Provide the (X, Y) coordinate of the cell's center where the given text is located.  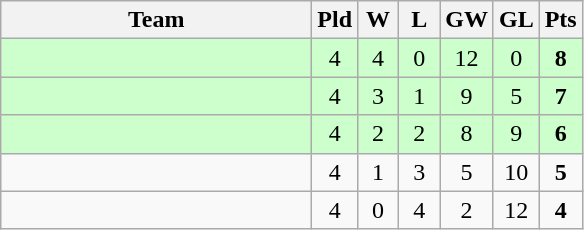
10 (516, 172)
Pts (560, 20)
Pld (335, 20)
GW (467, 20)
7 (560, 96)
L (420, 20)
GL (516, 20)
W (378, 20)
6 (560, 134)
Team (156, 20)
